Determine the (X, Y) coordinate at the center of the cell enclosing the given text.  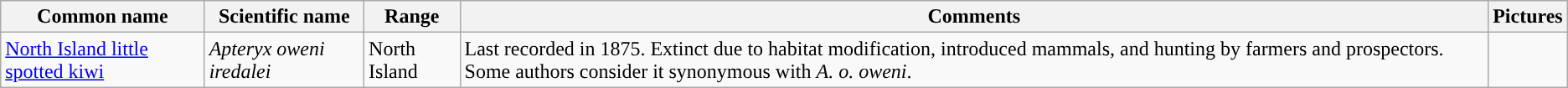
Common name (102, 17)
Comments (974, 17)
Scientific name (284, 17)
North Island little spotted kiwi (102, 60)
Apteryx oweni iredalei (284, 60)
Range (412, 17)
North Island (412, 60)
Pictures (1528, 17)
